Return (X, Y) of the center of cell containing provided text 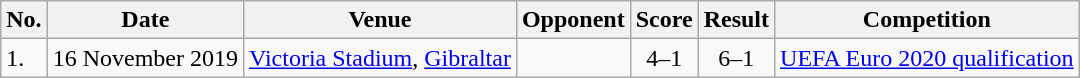
No. (24, 20)
4–1 (664, 58)
16 November 2019 (145, 58)
1. (24, 58)
6–1 (736, 58)
Competition (928, 20)
Venue (380, 20)
Result (736, 20)
Date (145, 20)
UEFA Euro 2020 qualification (928, 58)
Score (664, 20)
Opponent (573, 20)
Victoria Stadium, Gibraltar (380, 58)
